Detect which cell encompasses the target text, then output its (X, Y) center coordinate. 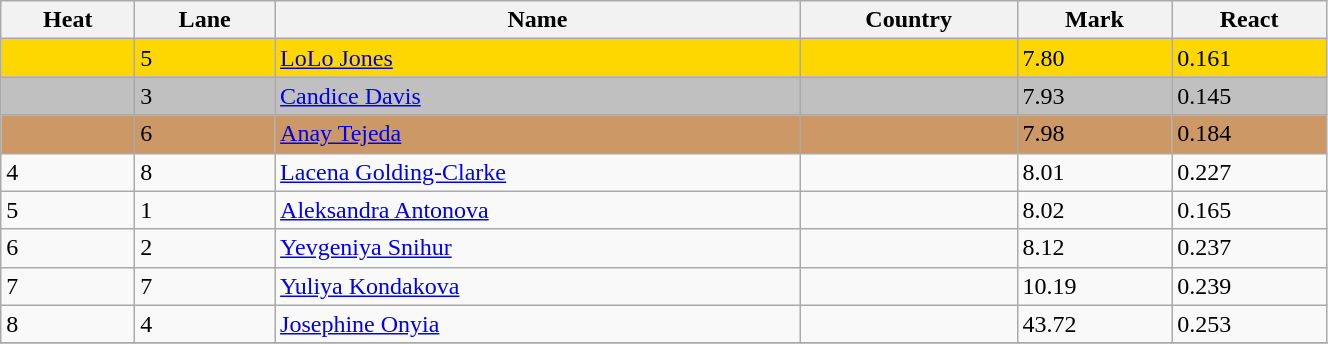
Aleksandra Antonova (538, 210)
7.80 (1094, 58)
Lacena Golding-Clarke (538, 172)
10.19 (1094, 286)
Country (908, 20)
Yevgeniya Snihur (538, 248)
React (1250, 20)
Yuliya Kondakova (538, 286)
0.184 (1250, 134)
0.227 (1250, 172)
8.12 (1094, 248)
Candice Davis (538, 96)
3 (205, 96)
Anay Tejeda (538, 134)
0.161 (1250, 58)
0.239 (1250, 286)
Lane (205, 20)
2 (205, 248)
0.145 (1250, 96)
Heat (68, 20)
Josephine Onyia (538, 324)
Name (538, 20)
LoLo Jones (538, 58)
0.165 (1250, 210)
0.237 (1250, 248)
Mark (1094, 20)
7.98 (1094, 134)
8.02 (1094, 210)
8.01 (1094, 172)
43.72 (1094, 324)
1 (205, 210)
7.93 (1094, 96)
0.253 (1250, 324)
